Output the (X, Y) coordinate of the center of the cell containing the given text.  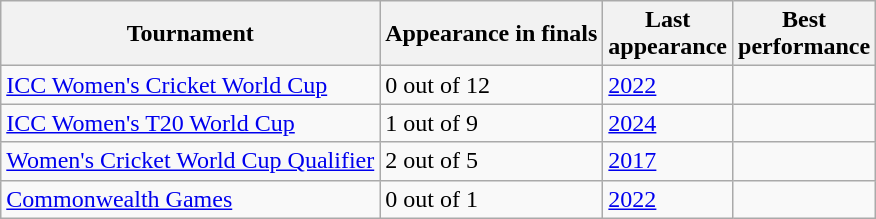
Commonwealth Games (190, 199)
Tournament (190, 34)
Women's Cricket World Cup Qualifier (190, 161)
ICC Women's Cricket World Cup (190, 85)
1 out of 9 (492, 123)
2024 (668, 123)
Bestperformance (804, 34)
Lastappearance (668, 34)
0 out of 12 (492, 85)
2 out of 5 (492, 161)
2017 (668, 161)
Appearance in finals (492, 34)
ICC Women's T20 World Cup (190, 123)
0 out of 1 (492, 199)
